Output the [X, Y] coordinate of the center of the cell containing the given text.  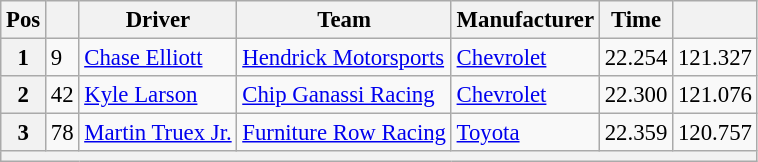
Kyle Larson [158, 95]
Manufacturer [525, 20]
3 [24, 133]
Toyota [525, 133]
Hendrick Motorsports [344, 58]
1 [24, 58]
Chase Elliott [158, 58]
9 [62, 58]
120.757 [716, 133]
Pos [24, 20]
Chip Ganassi Racing [344, 95]
22.254 [636, 58]
121.327 [716, 58]
2 [24, 95]
Team [344, 20]
78 [62, 133]
Furniture Row Racing [344, 133]
22.359 [636, 133]
121.076 [716, 95]
Driver [158, 20]
42 [62, 95]
22.300 [636, 95]
Time [636, 20]
Martin Truex Jr. [158, 133]
